Scan for the cell matching the given text and deliver its [X, Y] coordinate at center. 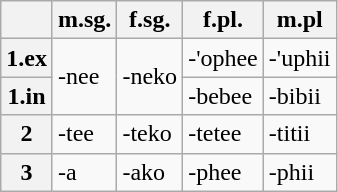
-nee [84, 77]
m.sg. [84, 20]
-'uphii [300, 58]
-'ophee [224, 58]
2 [27, 134]
f.pl. [224, 20]
-a [84, 172]
-titii [300, 134]
-tee [84, 134]
f.sg. [150, 20]
-tetee [224, 134]
1.ex [27, 58]
m.pl [300, 20]
-phii [300, 172]
-bebee [224, 96]
3 [27, 172]
-teko [150, 134]
-neko [150, 77]
-phee [224, 172]
-bibii [300, 96]
-ako [150, 172]
1.in [27, 96]
